Return the (X, Y) coordinate for the center point of the cell that contains the specified text.  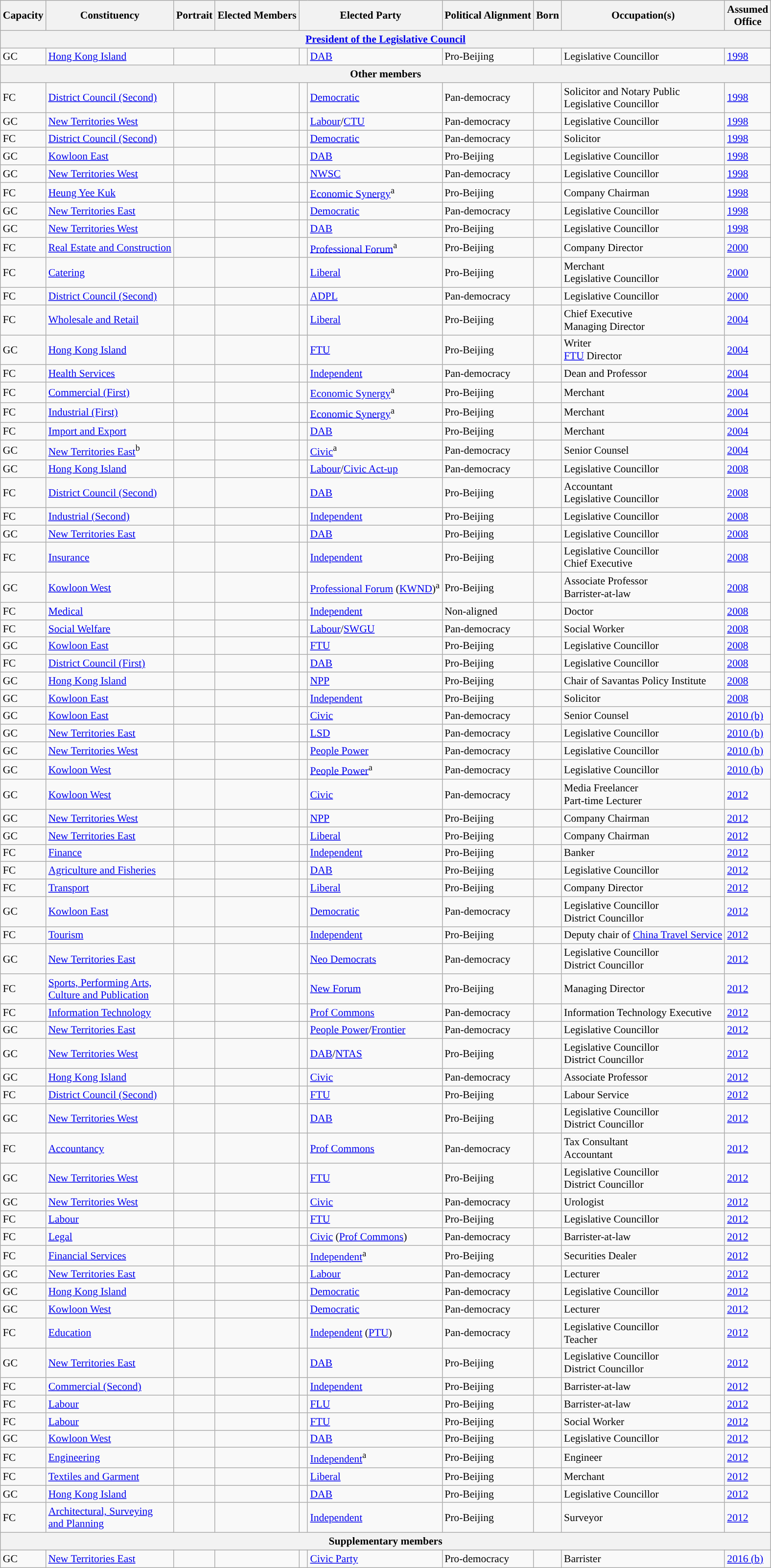
Barrister (643, 1559)
Professional Foruma (375, 248)
Constituency (110, 16)
Banker (643, 853)
Legislative CouncillorChief Executive (643, 558)
President of the Legislative Council (386, 39)
Engineering (110, 1457)
People Power (375, 751)
Heung Yee Kuk (110, 193)
Non-aligned (488, 611)
Import and Export (110, 432)
Media FreelancerPart-time Lecturer (643, 795)
Sports, Performing Arts,Culture and Publication (110, 989)
Deputy chair of China Travel Service (643, 935)
Financial Services (110, 1256)
AccountantLegislative Councillor (643, 492)
Labour/Civic Act-up (375, 469)
Transport (110, 888)
Solicitor and Notary PublicLegislative Councillor (643, 98)
Education (110, 1333)
NWSC (375, 174)
Commercial (First) (110, 392)
Civic (Prof Commons) (375, 1237)
District Council (First) (110, 664)
People Power/Frontier (375, 1030)
Elected Members (257, 16)
WriterFTU Director (643, 350)
Real Estate and Construction (110, 248)
Neo Democrats (375, 959)
New Forum (375, 989)
Securities Dealer (643, 1256)
Health Services (110, 374)
Insurance (110, 558)
Legislative CouncillorTeacher (643, 1333)
Tourism (110, 935)
Architectural, Surveyingand Planning (110, 1518)
Urologist (643, 1202)
Civica (375, 450)
Information Technology Executive (643, 1013)
Born (547, 16)
FLU (375, 1404)
ADPL (375, 297)
2016 (b) (748, 1559)
Political Alignment (488, 16)
Labour/SWGU (375, 629)
Civic Party (375, 1559)
Catering (110, 273)
LSD (375, 733)
New Territories Eastb (110, 450)
Textiles and Garment (110, 1476)
Chief ExecutiveManaging Director (643, 320)
Agriculture and Fisheries (110, 871)
Other members (386, 74)
Engineer (643, 1457)
Industrial (Second) (110, 517)
Labour Service (643, 1095)
AssumedOffice (748, 16)
Commercial (Second) (110, 1387)
MerchantLegislative Councillor (643, 273)
Associate ProfessorBarrister-at-law (643, 587)
Surveyor (643, 1518)
Labour/CTU (375, 121)
Professional Forum (KWND)a (375, 587)
Doctor (643, 611)
Legal (110, 1237)
DAB/NTAS (375, 1054)
Capacity (23, 16)
Pro-democracy (488, 1559)
Wholesale and Retail (110, 320)
Supplementary members (386, 1542)
Elected Party (371, 16)
Portrait (194, 16)
Dean and Professor (643, 374)
Associate Professor (643, 1078)
Chair of Savantas Policy Institute (643, 681)
Social Welfare (110, 629)
Managing Director (643, 989)
Information Technology (110, 1013)
People Powera (375, 769)
Finance (110, 853)
Independent (PTU) (375, 1333)
Occupation(s) (643, 16)
Tax ConsultantAccountant (643, 1148)
Medical (110, 611)
Accountancy (110, 1148)
Industrial (First) (110, 413)
